Provide the [x, y] coordinate of the cell's center where the given text is located.  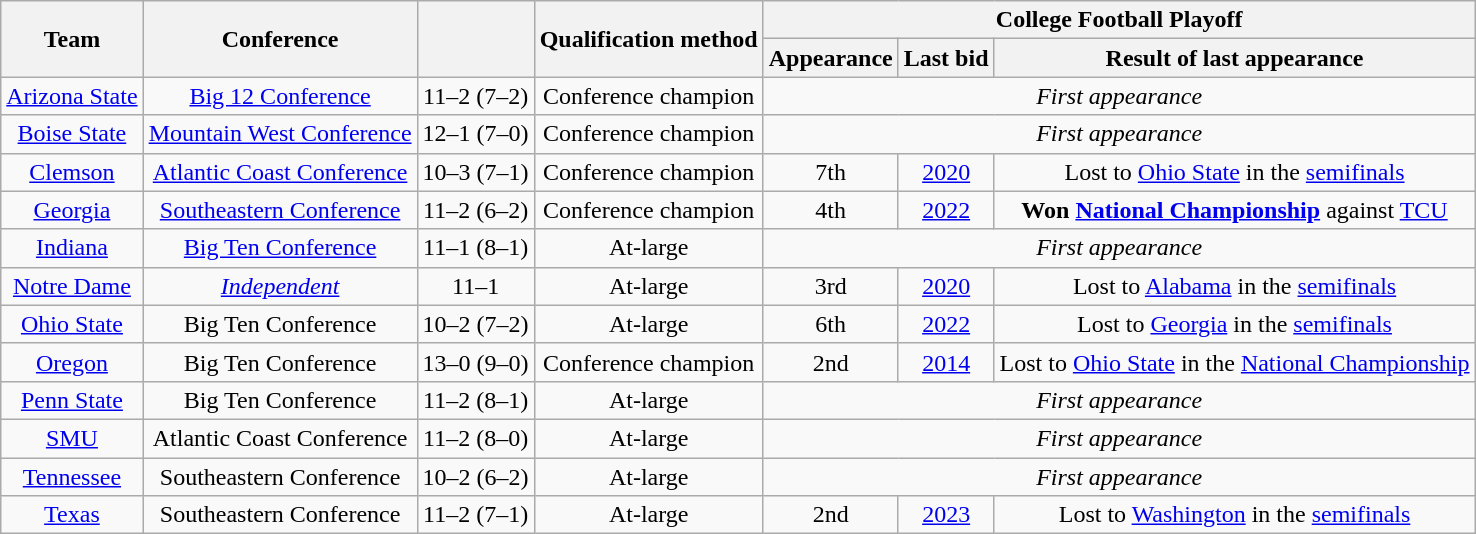
Lost to Alabama in the semifinals [1234, 286]
10–2 (7–2) [476, 324]
10–3 (7–1) [476, 172]
11–2 (8–0) [476, 438]
Tennessee [72, 477]
7th [830, 172]
Mountain West Conference [280, 134]
Lost to Georgia in the semifinals [1234, 324]
Clemson [72, 172]
11–2 (8–1) [476, 400]
12–1 (7–0) [476, 134]
Won National Championship against TCU [1234, 210]
Texas [72, 515]
2023 [946, 515]
2014 [946, 362]
11–2 (6–2) [476, 210]
4th [830, 210]
6th [830, 324]
Lost to Washington in the semifinals [1234, 515]
3rd [830, 286]
13–0 (9–0) [476, 362]
Penn State [72, 400]
11–2 (7–1) [476, 515]
Qualification method [648, 39]
Georgia [72, 210]
Notre Dame [72, 286]
Ohio State [72, 324]
Big 12 Conference [280, 96]
11–2 (7–2) [476, 96]
11–1 (8–1) [476, 248]
Result of last appearance [1234, 58]
College Football Playoff [1119, 20]
Lost to Ohio State in the semifinals [1234, 172]
Appearance [830, 58]
Boise State [72, 134]
11–1 [476, 286]
Team [72, 39]
Last bid [946, 58]
SMU [72, 438]
Oregon [72, 362]
Indiana [72, 248]
Arizona State [72, 96]
Conference [280, 39]
Independent [280, 286]
10–2 (6–2) [476, 477]
Lost to Ohio State in the National Championship [1234, 362]
